Pinpoint the cell where the given text exists, returning its [x, y] midpoint coordinate. 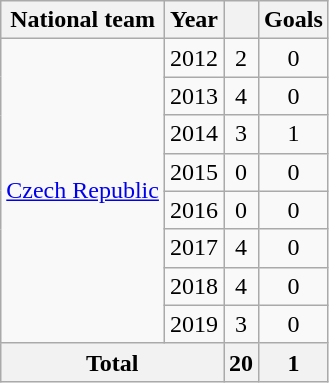
20 [242, 362]
2013 [194, 96]
National team [83, 20]
Czech Republic [83, 191]
2018 [194, 286]
2019 [194, 324]
Total [112, 362]
2 [242, 58]
Goals [294, 20]
Year [194, 20]
2017 [194, 248]
2015 [194, 172]
2016 [194, 210]
2012 [194, 58]
2014 [194, 134]
